Detect which cell encompasses the target text, then output its (X, Y) center coordinate. 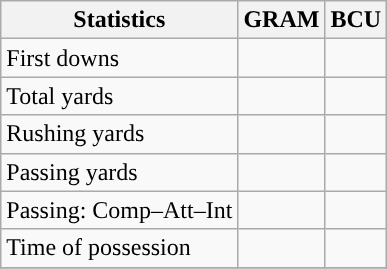
Passing yards (120, 172)
First downs (120, 58)
Rushing yards (120, 134)
Total yards (120, 96)
GRAM (282, 20)
Time of possession (120, 248)
BCU (356, 20)
Passing: Comp–Att–Int (120, 210)
Statistics (120, 20)
